Determine the [X, Y] coordinate at the center of the cell enclosing the given text.  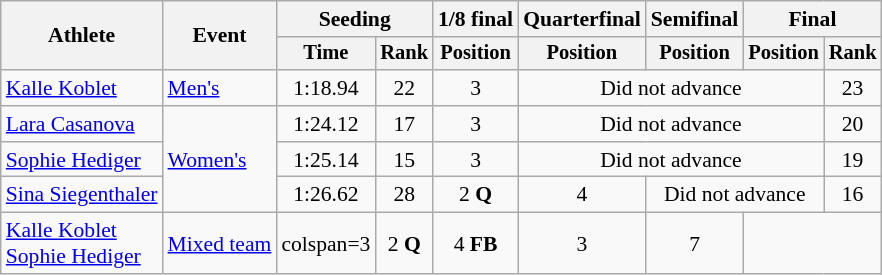
Athlete [82, 36]
28 [404, 195]
Men's [220, 88]
Lara Casanova [82, 124]
20 [853, 124]
4 [582, 195]
colspan=3 [326, 244]
19 [853, 160]
Quarterfinal [582, 19]
Event [220, 36]
Time [326, 54]
Final [812, 19]
Semifinal [695, 19]
Mixed team [220, 244]
1:25.14 [326, 160]
Sina Siegenthaler [82, 195]
Seeding [354, 19]
Kalle Koblet [82, 88]
Sophie Hediger [82, 160]
22 [404, 88]
1/8 final [476, 19]
1:24.12 [326, 124]
1:18.94 [326, 88]
4 FB [476, 244]
7 [695, 244]
Women's [220, 160]
17 [404, 124]
16 [853, 195]
23 [853, 88]
15 [404, 160]
Kalle KobletSophie Hediger [82, 244]
1:26.62 [326, 195]
